Capture the cell that displays the provided text and extract its (x, y) central coordinate. 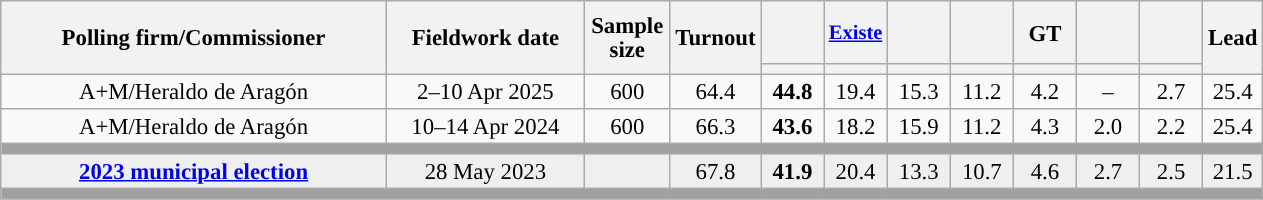
13.3 (918, 172)
41.9 (792, 172)
43.6 (792, 126)
2023 municipal election (194, 172)
2.0 (1108, 126)
Sample size (627, 38)
15.9 (918, 126)
4.2 (1044, 92)
4.6 (1044, 172)
28 May 2023 (485, 172)
– (1108, 92)
2–10 Apr 2025 (485, 92)
18.2 (856, 126)
Fieldwork date (485, 38)
Polling firm/Commissioner (194, 38)
10–14 Apr 2024 (485, 126)
4.3 (1044, 126)
19.4 (856, 92)
67.8 (716, 172)
21.5 (1233, 172)
Turnout (716, 38)
Existe (856, 32)
15.3 (918, 92)
10.7 (982, 172)
GT (1044, 32)
2.5 (1172, 172)
64.4 (716, 92)
Lead (1233, 38)
66.3 (716, 126)
20.4 (856, 172)
44.8 (792, 92)
2.2 (1172, 126)
